Locate the cell with the specified text and output its (x, y) center coordinate. 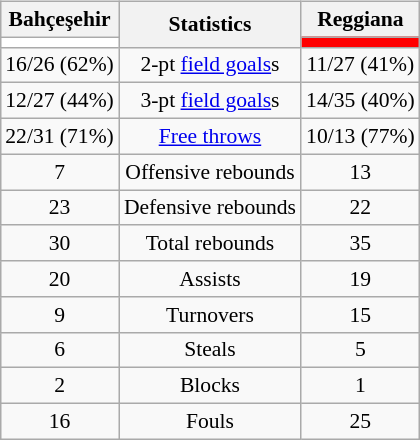
15 (360, 314)
Statistics (210, 24)
16 (60, 421)
35 (360, 243)
11/27 (41%) (360, 65)
1 (360, 386)
5 (360, 350)
14/35 (40%) (360, 101)
3-pt field goalss (210, 101)
10/13 (77%) (360, 136)
6 (60, 350)
30 (60, 243)
Reggiana (360, 19)
Steals (210, 350)
Turnovers (210, 314)
12/27 (44%) (60, 101)
Bahçeşehir (60, 19)
19 (360, 279)
25 (360, 421)
20 (60, 279)
2-pt field goalss (210, 65)
Free throws (210, 136)
16/26 (62%) (60, 65)
13 (360, 172)
Fouls (210, 421)
2 (60, 386)
Blocks (210, 386)
22/31 (71%) (60, 136)
Assists (210, 279)
23 (60, 208)
Offensive rebounds (210, 172)
22 (360, 208)
Defensive rebounds (210, 208)
7 (60, 172)
9 (60, 314)
Total rebounds (210, 243)
